For the text-containing cell, return its midpoint in (X, Y) coordinate format. 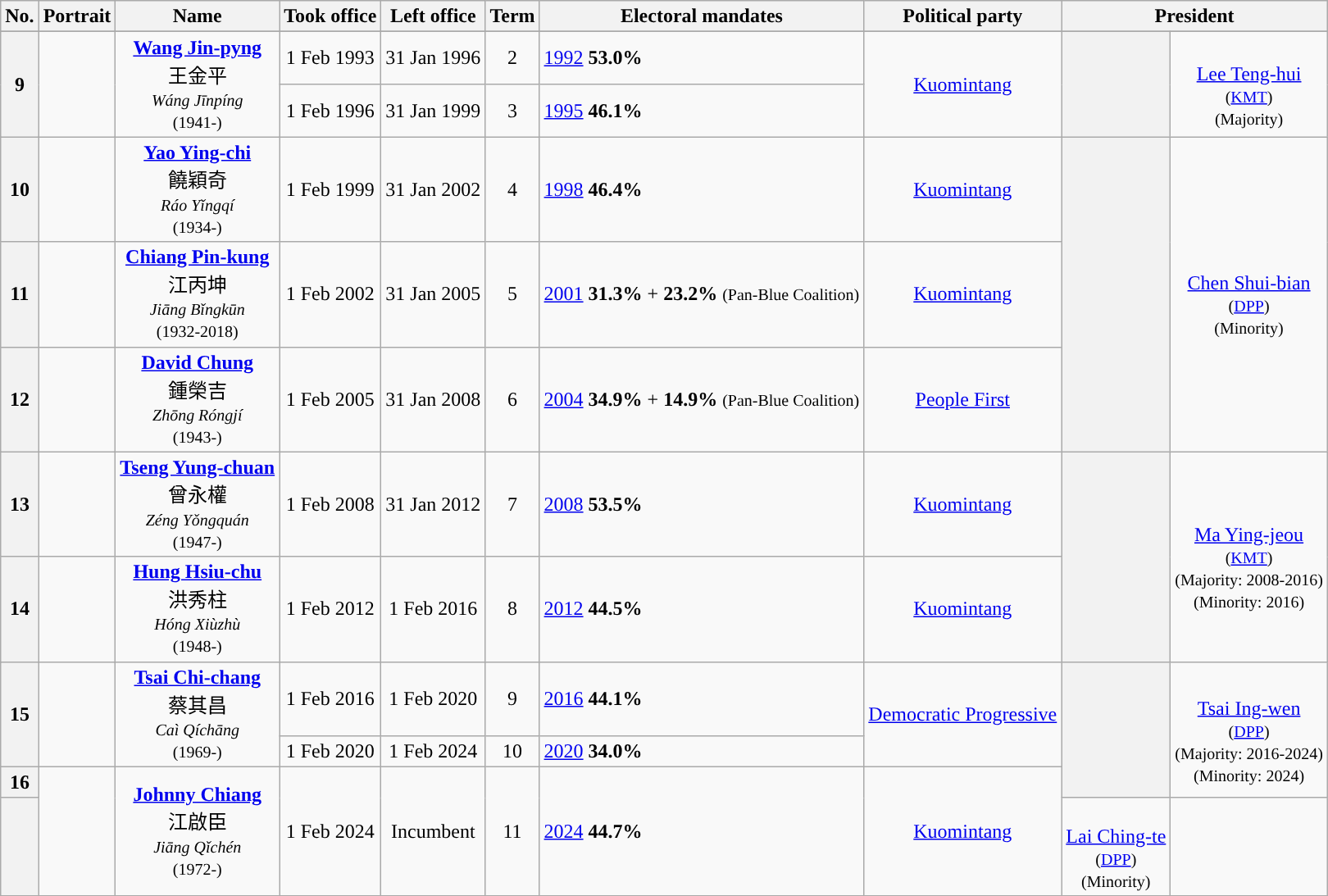
Wang Jin-pyng王金平Wáng Jīnpíng(1941-) (198, 84)
Tseng Yung-chuan曾永權Zéng Yǒngquán(1947-) (198, 504)
People First (962, 399)
1 Feb 1999 (330, 189)
8 (512, 609)
1 Feb 2008 (330, 504)
2020 34.0% (702, 751)
Incumbent (433, 831)
Lai Ching-te(DPP)(Minority) (1117, 846)
31 Jan 2002 (433, 189)
Tsai Chi-chang蔡其昌Caì Qíchāng(1969-) (198, 714)
Term (512, 16)
5 (512, 294)
Yao Ying-chi饒穎奇Ráo Yǐngqí(1934-) (198, 189)
Portrait (77, 16)
Johnny Chiang江啟臣Jiāng Qǐchén(1972-) (198, 831)
31 Jan 2012 (433, 504)
Ma Ying-jeou(KMT)(Majority: 2008-2016)(Minority: 2016) (1249, 557)
7 (512, 504)
Name (198, 16)
31 Jan 1999 (433, 111)
31 Jan 2005 (433, 294)
President (1195, 16)
6 (512, 399)
2004 34.9% + 14.9% (Pan-Blue Coalition) (702, 399)
4 (512, 189)
No. (20, 16)
1 Feb 1996 (330, 111)
Democratic Progressive (962, 714)
15 (20, 714)
Lee Teng-hui(KMT)(Majority) (1249, 84)
Left office (433, 16)
Tsai Ing-wen(DPP)(Majority: 2016-2024)(Minority: 2024) (1249, 730)
Political party (962, 16)
1 Feb 2002 (330, 294)
2008 53.5% (702, 504)
1992 53.0% (702, 58)
1995 46.1% (702, 111)
2016 44.1% (702, 698)
16 (20, 782)
1998 46.4% (702, 189)
Chiang Pin-kung江丙坤Jiāng Bǐngkūn(1932-2018) (198, 294)
David Chung鍾榮吉Zhōng Róngjí(1943-) (198, 399)
2 (512, 58)
Hung Hsiu-chu洪秀柱Hóng Xiùzhù(1948-) (198, 609)
Electoral mandates (702, 16)
14 (20, 609)
1 Feb 2012 (330, 609)
1 Feb 2005 (330, 399)
13 (20, 504)
12 (20, 399)
Chen Shui-bian(DPP)(Minority) (1249, 294)
31 Jan 1996 (433, 58)
3 (512, 111)
2001 31.3% + 23.2% (Pan-Blue Coalition) (702, 294)
31 Jan 2008 (433, 399)
2012 44.5% (702, 609)
1 Feb 1993 (330, 58)
2024 44.7% (702, 831)
Took office (330, 16)
